Identify which cell holds the provided text, then report its (X, Y) central coordinate. 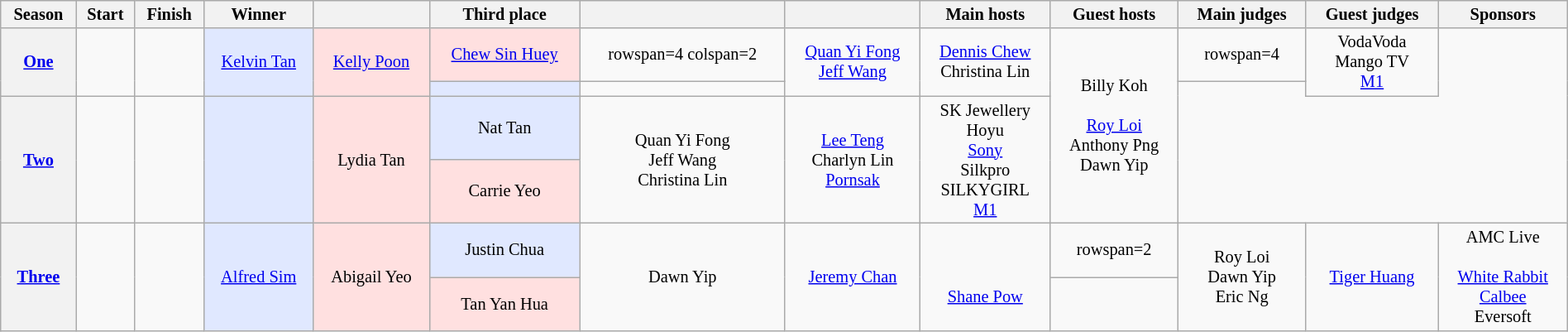
Guest judges (1372, 14)
Nat Tan (504, 128)
Season (38, 14)
One (38, 62)
Third place (504, 14)
Lee TengCharlyn LinPornsak (852, 160)
rowspan=4 (1241, 55)
VodaVodaMango TVM1 (1372, 62)
Abigail Yeo (371, 277)
Main judges (1241, 14)
SK JewelleryHoyuSonySilkproSILKYGIRLM1 (986, 160)
Two (38, 160)
Kelly Poon (371, 62)
Carrie Yeo (504, 190)
Shane Pow (986, 277)
Winner (259, 14)
AMC LiveWhite RabbitCalbeeEversoft (1503, 277)
Guest hosts (1114, 14)
Quan Yi FongJeff Wang (852, 62)
Chew Sin Huey (504, 55)
Justin Chua (504, 250)
Roy LoiDawn YipEric Ng (1241, 277)
Tiger Huang (1372, 277)
Start (106, 14)
Dawn Yip (682, 277)
Tan Yan Hua (504, 303)
Kelvin Tan (259, 62)
Sponsors (1503, 14)
Quan Yi FongJeff WangChristina Lin (682, 160)
rowspan=2 (1114, 250)
Finish (170, 14)
Alfred Sim (259, 277)
Billy KohRoy LoiAnthony PngDawn Yip (1114, 126)
rowspan=4 colspan=2 (682, 55)
Dennis ChewChristina Lin (986, 62)
Lydia Tan (371, 160)
Three (38, 277)
Jeremy Chan (852, 277)
Main hosts (986, 14)
